Output the (X, Y) coordinate of the center of the cell containing the given text.  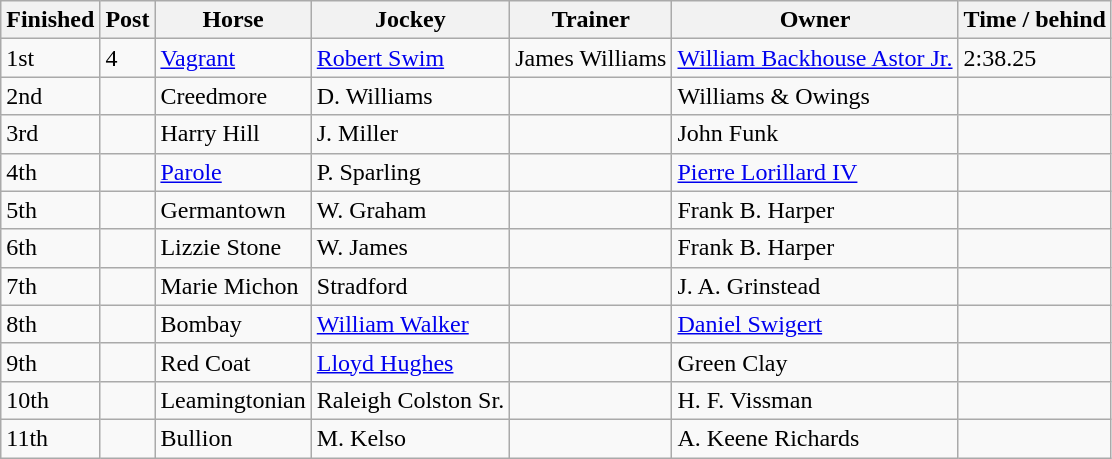
Horse (233, 20)
Bombay (233, 324)
4th (50, 172)
Bullion (233, 438)
Post (128, 20)
Williams & Owings (815, 96)
11th (50, 438)
Harry Hill (233, 134)
Marie Michon (233, 286)
Vagrant (233, 58)
1st (50, 58)
Parole (233, 172)
Robert Swim (410, 58)
6th (50, 248)
H. F. Vissman (815, 400)
M. Kelso (410, 438)
Owner (815, 20)
Daniel Swigert (815, 324)
J. Miller (410, 134)
Jockey (410, 20)
Germantown (233, 210)
4 (128, 58)
2nd (50, 96)
W. James (410, 248)
Pierre Lorillard IV (815, 172)
P. Sparling (410, 172)
Time / behind (1034, 20)
9th (50, 362)
Creedmore (233, 96)
Red Coat (233, 362)
Lizzie Stone (233, 248)
John Funk (815, 134)
Stradford (410, 286)
8th (50, 324)
Trainer (591, 20)
J. A. Grinstead (815, 286)
W. Graham (410, 210)
D. Williams (410, 96)
William Backhouse Astor Jr. (815, 58)
10th (50, 400)
Raleigh Colston Sr. (410, 400)
5th (50, 210)
James Williams (591, 58)
A. Keene Richards (815, 438)
7th (50, 286)
William Walker (410, 324)
Lloyd Hughes (410, 362)
3rd (50, 134)
2:38.25 (1034, 58)
Finished (50, 20)
Green Clay (815, 362)
Leamingtonian (233, 400)
